Scan for the cell matching the given text and deliver its [X, Y] coordinate at center. 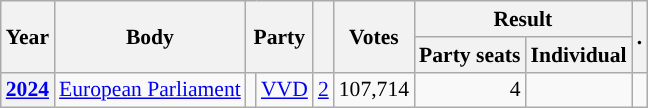
2 [324, 90]
European Parliament [150, 90]
Party [280, 36]
2024 [28, 90]
107,714 [374, 90]
VVD [284, 90]
Body [150, 36]
. [640, 36]
Result [523, 19]
4 [470, 90]
Party seats [470, 55]
Individual [578, 55]
Votes [374, 36]
Year [28, 36]
